Detect which cell encompasses the target text, then output its [X, Y] center coordinate. 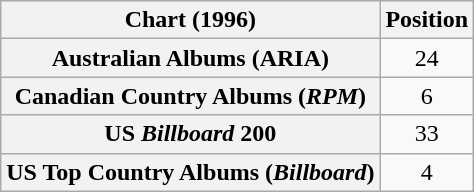
Australian Albums (ARIA) [190, 58]
6 [427, 96]
4 [427, 172]
33 [427, 134]
Position [427, 20]
Canadian Country Albums (RPM) [190, 96]
US Top Country Albums (Billboard) [190, 172]
US Billboard 200 [190, 134]
Chart (1996) [190, 20]
24 [427, 58]
